Pinpoint the cell where the given text exists, returning its [X, Y] midpoint coordinate. 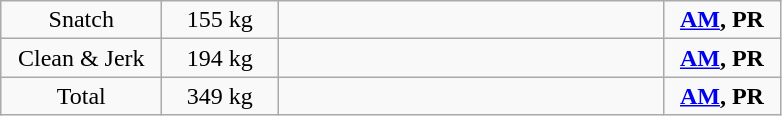
Total [82, 96]
155 kg [220, 20]
194 kg [220, 58]
Clean & Jerk [82, 58]
349 kg [220, 96]
Snatch [82, 20]
